Provide the [x, y] coordinate of the cell's center where the given text is located.  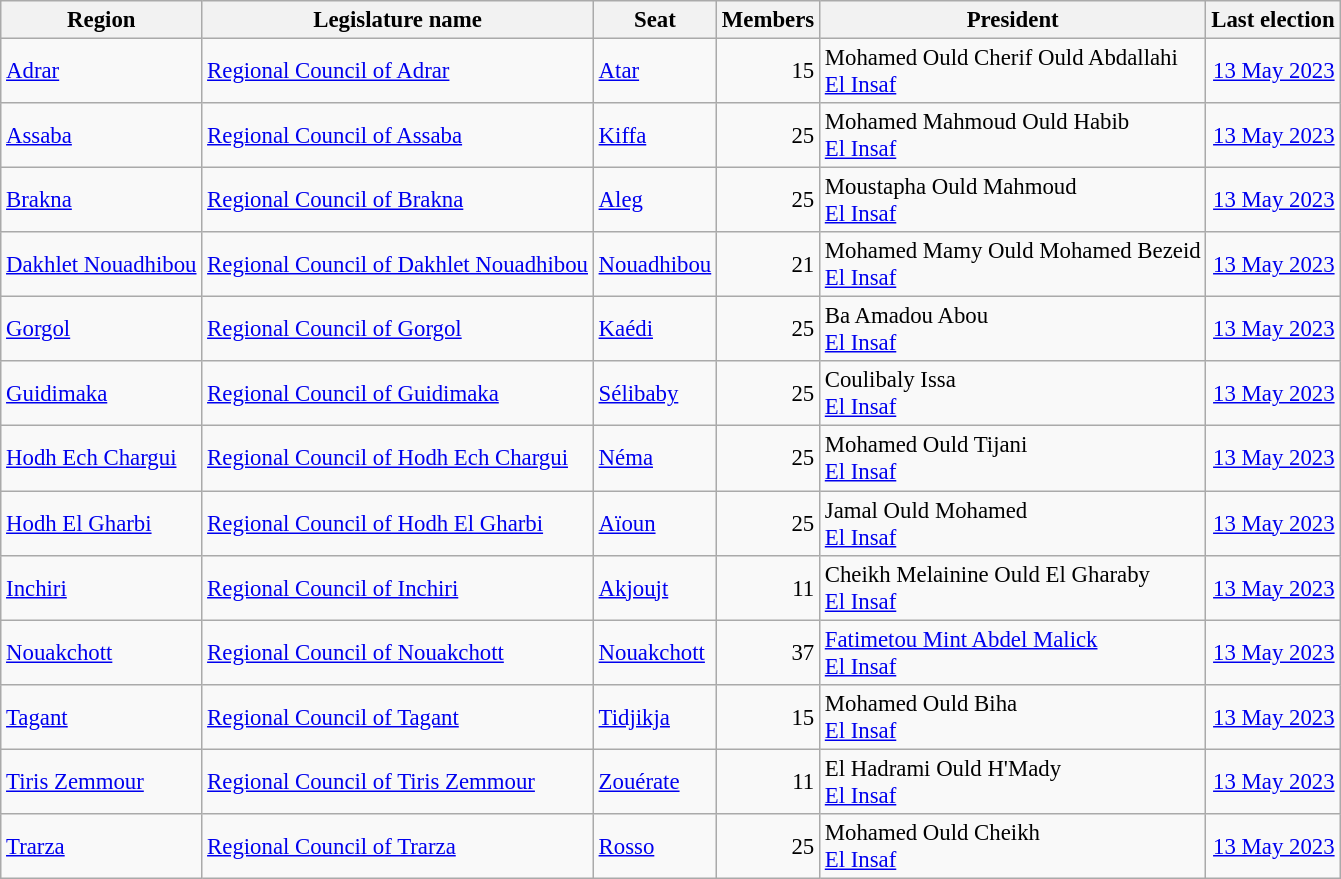
Seat [654, 20]
Cheikh Melainine Ould El Gharaby El Insaf [1012, 588]
Adrar [102, 72]
Akjoujt [654, 588]
Zouérate [654, 782]
Coulibaly Issa El Insaf [1012, 394]
Tagant [102, 716]
Hodh El Gharbi [102, 524]
Regional Council of Guidimaka [398, 394]
Aïoun [654, 524]
Trarza [102, 846]
Legislature name [398, 20]
Regional Council of Assaba [398, 136]
Regional Council of Hodh Ech Chargui [398, 458]
El Hadrami Ould H'Mady El Insaf [1012, 782]
Brakna [102, 200]
Mohamed Ould Cheikh El Insaf [1012, 846]
Mohamed Ould Tijani El Insaf [1012, 458]
Mohamed Ould Cherif Ould Abdallahi El Insaf [1012, 72]
Mohamed Mahmoud Ould Habib El Insaf [1012, 136]
Inchiri [102, 588]
Regional Council of Adrar [398, 72]
Sélibaby [654, 394]
21 [768, 264]
Guidimaka [102, 394]
37 [768, 652]
Tiris Zemmour [102, 782]
Region [102, 20]
Fatimetou Mint Abdel Malick El Insaf [1012, 652]
Aleg [654, 200]
Last election [1273, 20]
Regional Council of Gorgol [398, 330]
Kiffa [654, 136]
President [1012, 20]
Néma [654, 458]
Regional Council of Tagant [398, 716]
Regional Council of Dakhlet Nouadhibou [398, 264]
Mohamed Mamy Ould Mohamed Bezeid El Insaf [1012, 264]
Atar [654, 72]
Kaédi [654, 330]
Hodh Ech Chargui [102, 458]
Tidjikja [654, 716]
Regional Council of Inchiri [398, 588]
Rosso [654, 846]
Regional Council of Hodh El Gharbi [398, 524]
Members [768, 20]
Regional Council of Trarza [398, 846]
Dakhlet Nouadhibou [102, 264]
Regional Council of Brakna [398, 200]
Gorgol [102, 330]
Assaba [102, 136]
Jamal Ould Mohamed El Insaf [1012, 524]
Ba Amadou Abou El Insaf [1012, 330]
Regional Council of Nouakchott [398, 652]
Mohamed Ould Biha El Insaf [1012, 716]
Nouadhibou [654, 264]
Regional Council of Tiris Zemmour [398, 782]
Moustapha Ould Mahmoud El Insaf [1012, 200]
